Locate the cell with the specified text and output its (X, Y) center coordinate. 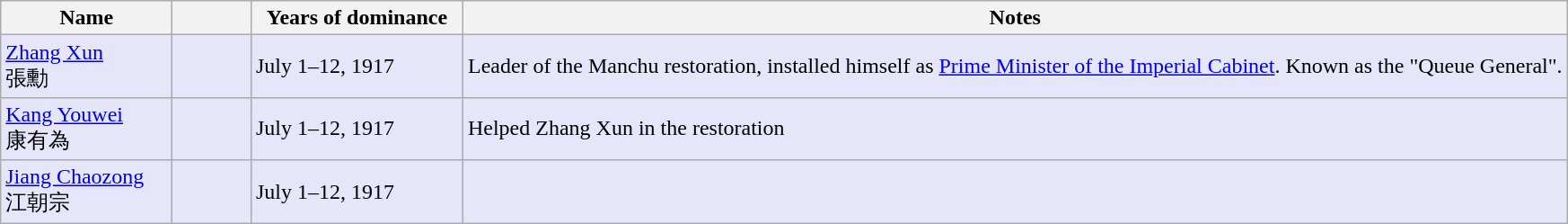
Notes (1015, 18)
Helped Zhang Xun in the restoration (1015, 129)
Name (86, 18)
Kang Youwei康有為 (86, 129)
Years of dominance (357, 18)
Leader of the Manchu restoration, installed himself as Prime Minister of the Imperial Cabinet. Known as the "Queue General". (1015, 67)
Zhang Xun張勳 (86, 67)
Jiang Chaozong江朝宗 (86, 192)
